Identify which cell holds the provided text, then report its [X, Y] central coordinate. 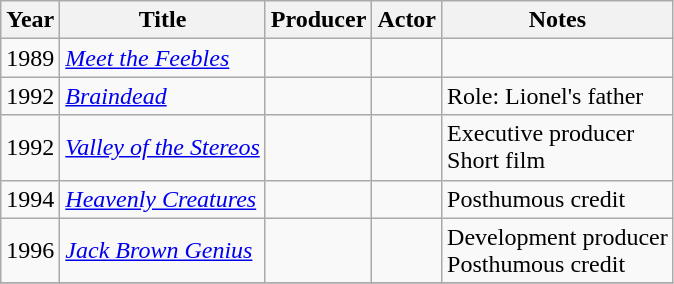
Title [162, 20]
Jack Brown Genius [162, 250]
Posthumous credit [558, 199]
Notes [558, 20]
Heavenly Creatures [162, 199]
Producer [318, 20]
Meet the Feebles [162, 58]
Role: Lionel's father [558, 96]
1989 [30, 58]
1996 [30, 250]
Valley of the Stereos [162, 148]
1994 [30, 199]
Executive producerShort film [558, 148]
Year [30, 20]
Development producerPosthumous credit [558, 250]
Braindead [162, 96]
Actor [407, 20]
